Capture the cell that displays the provided text and extract its [x, y] central coordinate. 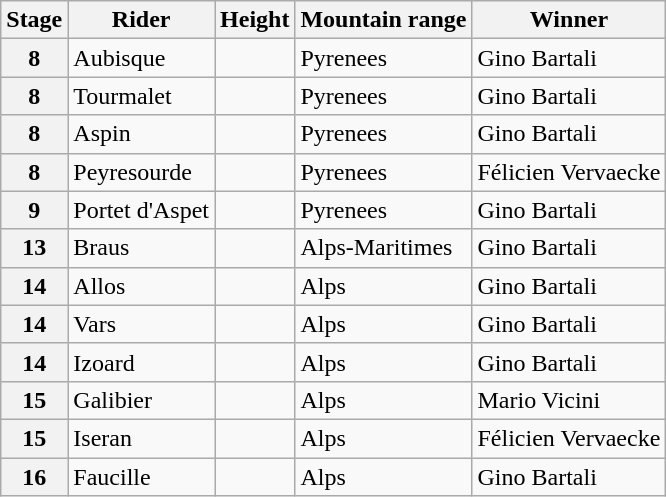
Portet d'Aspet [142, 210]
Allos [142, 286]
Galibier [142, 400]
Izoard [142, 362]
16 [34, 477]
Tourmalet [142, 96]
Mountain range [384, 20]
13 [34, 248]
Alps-Maritimes [384, 248]
Mario Vicini [569, 400]
Braus [142, 248]
Iseran [142, 438]
Stage [34, 20]
Peyresourde [142, 172]
Rider [142, 20]
Aspin [142, 134]
Aubisque [142, 58]
Faucille [142, 477]
Height [255, 20]
Vars [142, 324]
9 [34, 210]
Winner [569, 20]
